Output the (X, Y) coordinate of the center of the cell containing the given text.  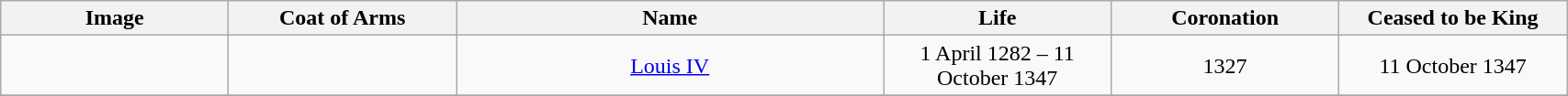
Name (671, 18)
Ceased to be King (1453, 18)
Image (115, 18)
11 October 1347 (1453, 66)
Coronation (1225, 18)
1 April 1282 – 11 October 1347 (998, 66)
1327 (1225, 66)
Louis IV (671, 66)
Coat of Arms (343, 18)
Life (998, 18)
